Return the [x, y] coordinate for the center point of the cell that contains the specified text.  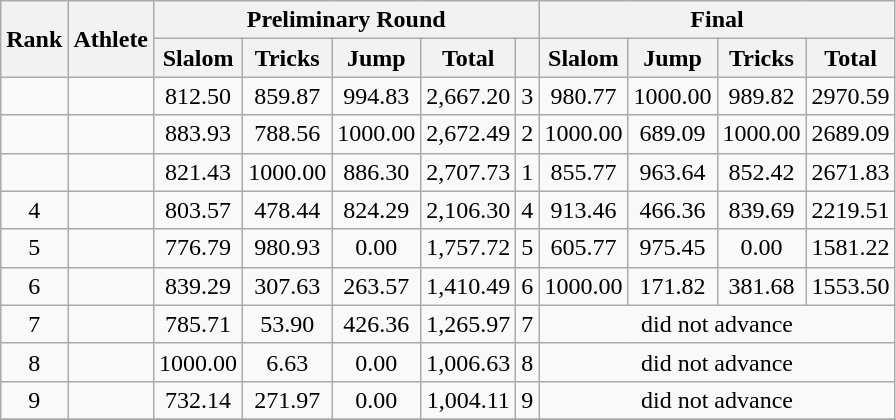
839.29 [198, 286]
1,757.72 [468, 248]
2,707.73 [468, 172]
466.36 [672, 210]
1581.22 [850, 248]
2219.51 [850, 210]
Rank [34, 39]
2689.09 [850, 134]
980.93 [288, 248]
426.36 [376, 324]
2970.59 [850, 96]
994.83 [376, 96]
821.43 [198, 172]
803.57 [198, 210]
732.14 [198, 400]
859.87 [288, 96]
171.82 [672, 286]
271.97 [288, 400]
263.57 [376, 286]
1,006.63 [468, 362]
1 [528, 172]
1,004.11 [468, 400]
53.90 [288, 324]
812.50 [198, 96]
2,106.30 [468, 210]
975.45 [672, 248]
1,410.49 [468, 286]
1553.50 [850, 286]
883.93 [198, 134]
963.64 [672, 172]
2 [528, 134]
989.82 [762, 96]
2,667.20 [468, 96]
6.63 [288, 362]
824.29 [376, 210]
478.44 [288, 210]
Final [717, 20]
2671.83 [850, 172]
Athlete [111, 39]
980.77 [584, 96]
1,265.97 [468, 324]
307.63 [288, 286]
689.09 [672, 134]
381.68 [762, 286]
913.46 [584, 210]
788.56 [288, 134]
605.77 [584, 248]
2,672.49 [468, 134]
776.79 [198, 248]
785.71 [198, 324]
Preliminary Round [346, 20]
3 [528, 96]
852.42 [762, 172]
886.30 [376, 172]
855.77 [584, 172]
839.69 [762, 210]
